Detect which cell encompasses the target text, then output its (X, Y) center coordinate. 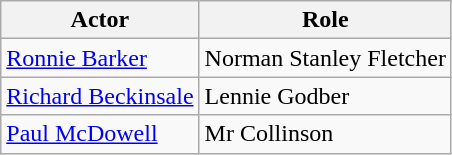
Richard Beckinsale (100, 96)
Norman Stanley Fletcher (325, 58)
Role (325, 20)
Paul McDowell (100, 134)
Mr Collinson (325, 134)
Lennie Godber (325, 96)
Actor (100, 20)
Ronnie Barker (100, 58)
